Detect which cell encompasses the target text, then output its (x, y) center coordinate. 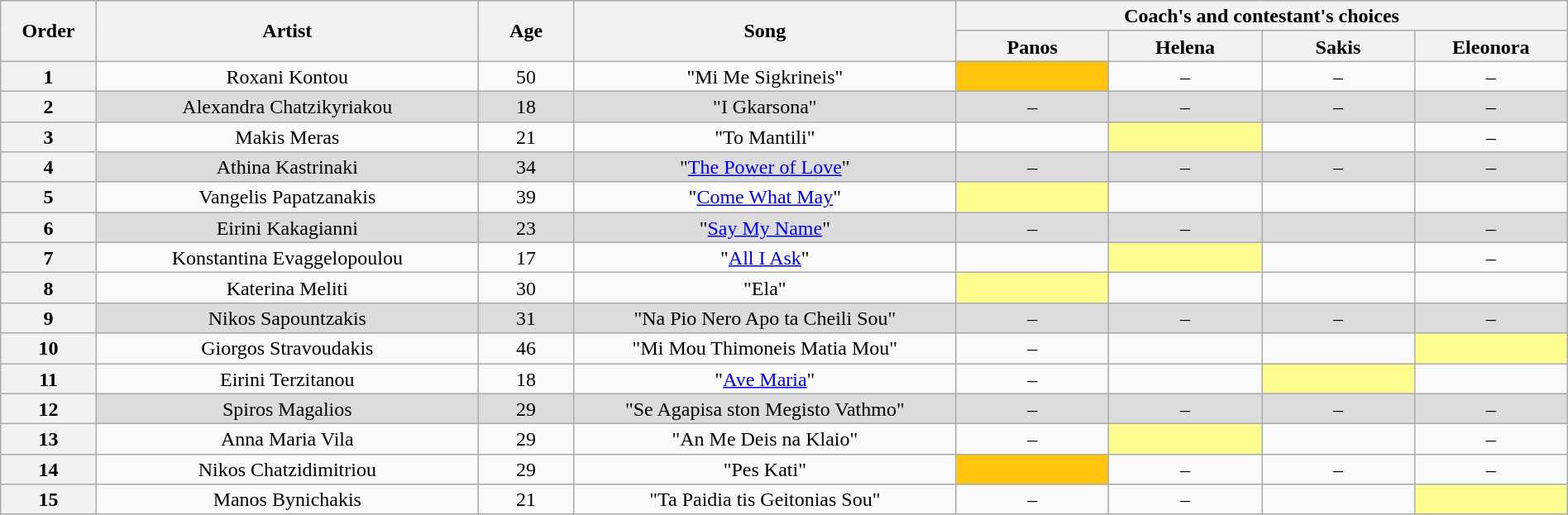
"I Gkarsona" (765, 106)
Giorgos Stravoudakis (287, 349)
Artist (287, 31)
"All I Ask" (765, 258)
7 (49, 258)
"Mi Me Sigkrineis" (765, 76)
14 (49, 470)
6 (49, 228)
"Mi Mou Thimoneis Matia Mou" (765, 349)
Eirini Terzitanou (287, 379)
12 (49, 408)
"Come What May" (765, 197)
"Ta Paidia tis Geitonias Sou" (765, 499)
"Say My Name" (765, 228)
Helena (1186, 46)
"To Mantili" (765, 137)
Age (526, 31)
Konstantina Evaggelopoulou (287, 258)
23 (526, 228)
Katerina Meliti (287, 288)
Eirini Kakagianni (287, 228)
50 (526, 76)
Song (765, 31)
Eleonora (1490, 46)
11 (49, 379)
Roxani Kontou (287, 76)
31 (526, 317)
"An Me Deis na Klaio" (765, 440)
"Ave Maria" (765, 379)
Manos Bynichakis (287, 499)
4 (49, 167)
17 (526, 258)
"Na Pio Nero Apo ta Cheili Sou" (765, 317)
Coach's and contestant's choices (1262, 17)
Panos (1032, 46)
"The Power of Love" (765, 167)
Makis Meras (287, 137)
Athina Kastrinaki (287, 167)
Spiros Magalios (287, 408)
8 (49, 288)
30 (526, 288)
1 (49, 76)
Nikos Sapountzakis (287, 317)
Alexandra Chatzikyriakou (287, 106)
9 (49, 317)
46 (526, 349)
39 (526, 197)
"Se Agapisa ston Megisto Vathmo" (765, 408)
5 (49, 197)
3 (49, 137)
Anna Maria Vila (287, 440)
13 (49, 440)
2 (49, 106)
Sakis (1338, 46)
Order (49, 31)
Nikos Chatzidimitriou (287, 470)
10 (49, 349)
"Pes Kati" (765, 470)
Vangelis Papatzanakis (287, 197)
15 (49, 499)
"Ela" (765, 288)
34 (526, 167)
